Pinpoint the cell where the given text exists, returning its [x, y] midpoint coordinate. 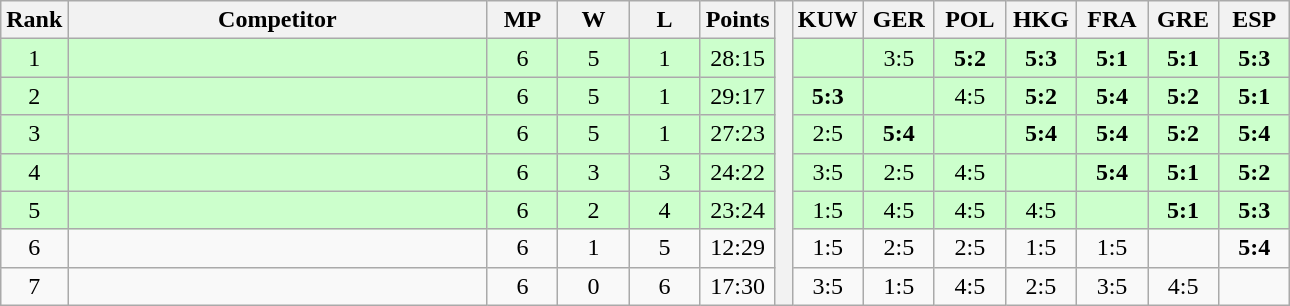
W [594, 20]
GER [898, 20]
24:22 [738, 172]
28:15 [738, 58]
29:17 [738, 96]
27:23 [738, 134]
7 [34, 286]
23:24 [738, 210]
L [664, 20]
HKG [1040, 20]
ESP [1254, 20]
Competitor [278, 20]
GRE [1184, 20]
Rank [34, 20]
MP [522, 20]
17:30 [738, 286]
FRA [1112, 20]
12:29 [738, 248]
POL [970, 20]
0 [594, 286]
KUW [828, 20]
Points [738, 20]
